For the text-containing cell, return its midpoint in (x, y) coordinate format. 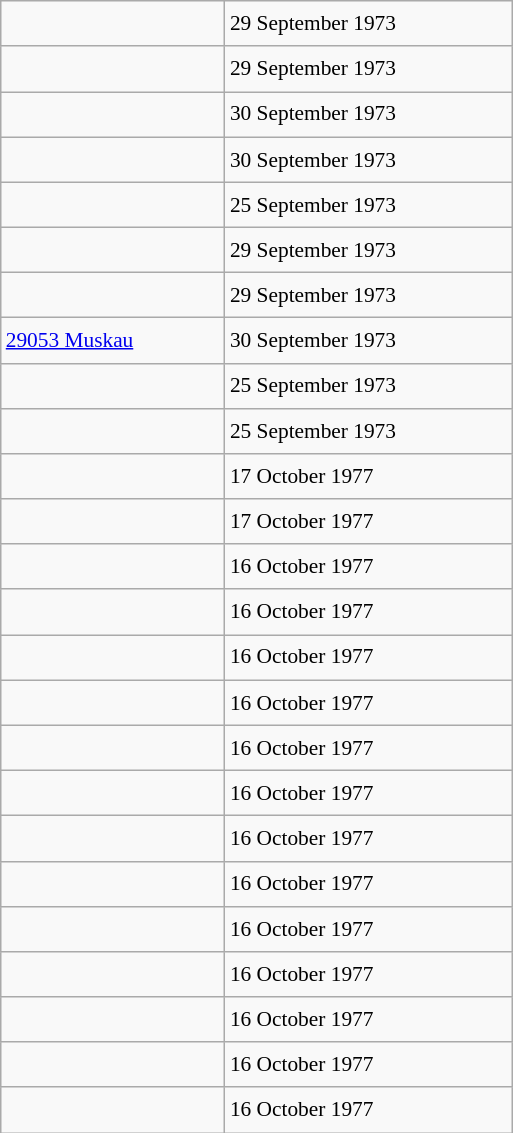
29053 Muskau (113, 340)
